Return (X, Y) of the center of cell containing provided text 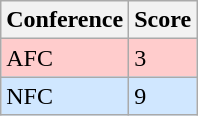
9 (163, 96)
NFC (65, 96)
Score (163, 20)
Conference (65, 20)
AFC (65, 58)
3 (163, 58)
